Return the [X, Y] coordinate for the center point of the cell that contains the specified text.  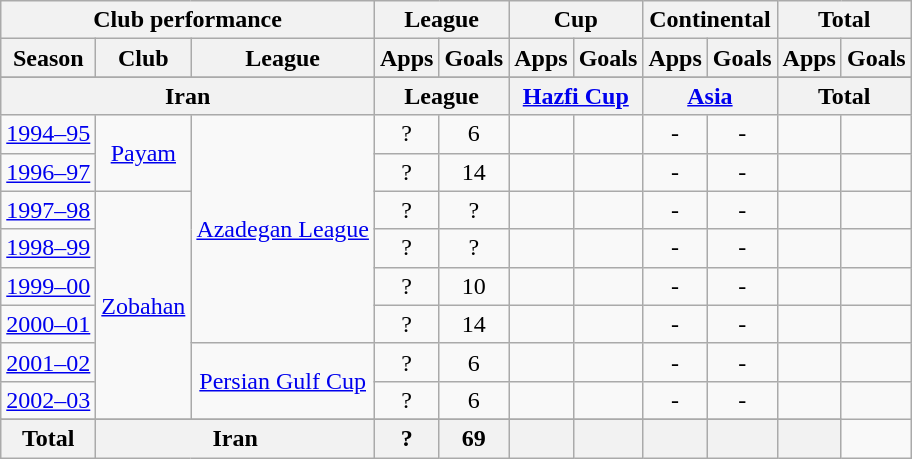
1994–95 [48, 134]
Club [144, 58]
1997–98 [48, 210]
2002–03 [48, 400]
Azadegan League [283, 229]
69 [474, 438]
Zobahan [144, 305]
Cup [576, 20]
2001–02 [48, 362]
1996–97 [48, 172]
Asia [710, 96]
1998–99 [48, 248]
Hazfi Cup [576, 96]
10 [474, 286]
Persian Gulf Cup [283, 381]
2000–01 [48, 324]
Continental [710, 20]
Payam [144, 153]
Club performance [188, 20]
Season [48, 58]
1999–00 [48, 286]
